Provide the [X, Y] coordinate of the cell's center where the given text is located.  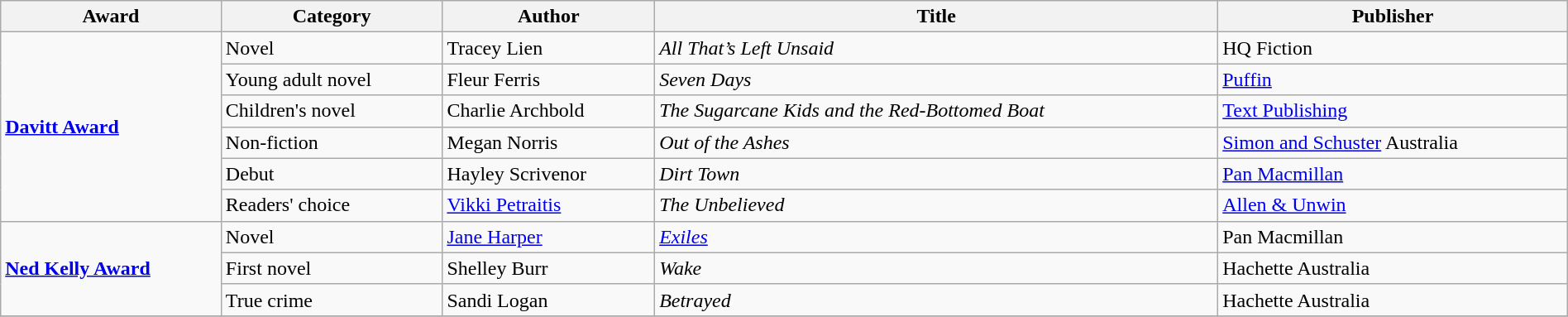
Charlie Archbold [549, 111]
Simon and Schuster Australia [1393, 142]
Sandi Logan [549, 300]
Shelley Burr [549, 268]
Children's novel [332, 111]
Dirt Town [936, 174]
Tracey Lien [549, 48]
Debut [332, 174]
Davitt Award [111, 127]
HQ Fiction [1393, 48]
Seven Days [936, 79]
Non-fiction [332, 142]
Readers' choice [332, 205]
Title [936, 17]
Puffin [1393, 79]
Publisher [1393, 17]
True crime [332, 300]
The Unbelieved [936, 205]
Vikki Petraitis [549, 205]
Award [111, 17]
Author [549, 17]
Exiles [936, 237]
All That’s Left Unsaid [936, 48]
Allen & Unwin [1393, 205]
Fleur Ferris [549, 79]
Megan Norris [549, 142]
Hayley Scrivenor [549, 174]
Wake [936, 268]
Category [332, 17]
First novel [332, 268]
Text Publishing [1393, 111]
Jane Harper [549, 237]
Betrayed [936, 300]
Ned Kelly Award [111, 268]
Out of the Ashes [936, 142]
Young adult novel [332, 79]
The Sugarcane Kids and the Red-Bottomed Boat [936, 111]
